For the text-containing cell, return its midpoint in [X, Y] coordinate format. 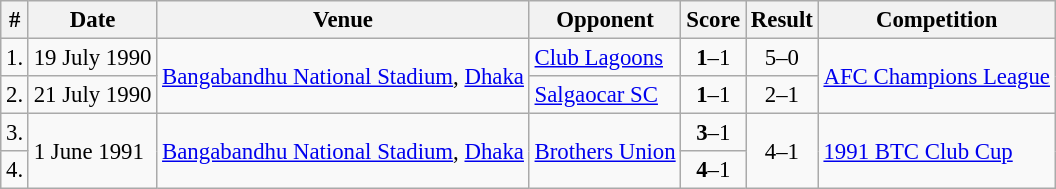
Salgaocar SC [605, 95]
Club Lagoons [605, 58]
1. [15, 58]
21 July 1990 [92, 95]
1 June 1991 [92, 152]
1991 BTC Club Cup [936, 152]
Competition [936, 20]
Brothers Union [605, 152]
AFC Champions League [936, 76]
3. [15, 133]
Date [92, 20]
19 July 1990 [92, 58]
2–1 [782, 95]
Result [782, 20]
5–0 [782, 58]
Opponent [605, 20]
2. [15, 95]
4. [15, 170]
# [15, 20]
3–1 [714, 133]
Venue [343, 20]
Score [714, 20]
